Return the [X, Y] coordinate for the center point of the cell that contains the specified text.  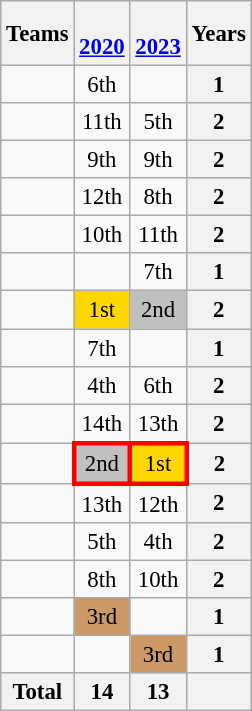
2020 [102, 34]
14 [102, 692]
Years [218, 34]
Total [38, 692]
14th [102, 424]
13 [158, 692]
Teams [38, 34]
2023 [158, 34]
